Return [X, Y] of the center of cell containing provided text 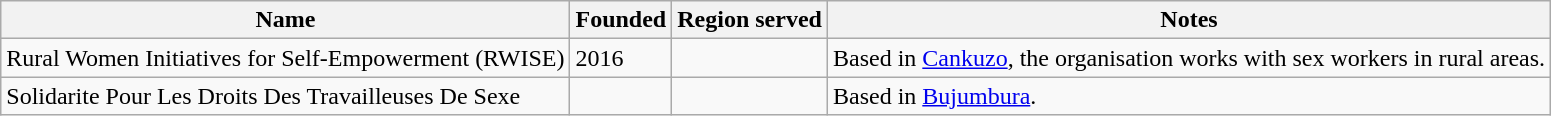
Name [286, 20]
2016 [621, 58]
Founded [621, 20]
Notes [1188, 20]
Solidarite Pour Les Droits Des Travailleuses De Sexe [286, 96]
Region served [750, 20]
Rural Women Initiatives for Self-Empowerment (RWISE) [286, 58]
Based in Cankuzo, the organisation works with sex workers in rural areas. [1188, 58]
Based in Bujumbura. [1188, 96]
